Capture the cell that displays the provided text and extract its (X, Y) central coordinate. 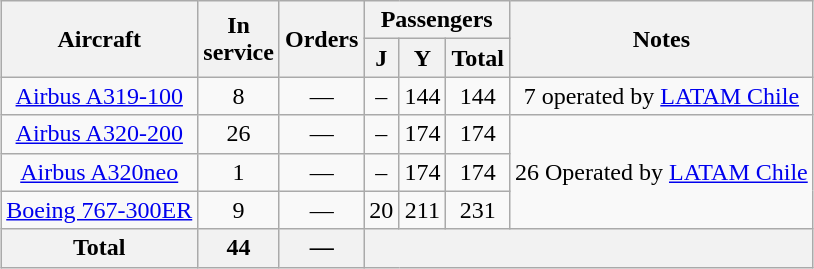
Airbus A320neo (100, 172)
J (382, 58)
7 operated by LATAM Chile (661, 96)
Aircraft (100, 39)
Y (422, 58)
Notes (661, 39)
9 (239, 210)
1 (239, 172)
231 (478, 210)
Boeing 767-300ER (100, 210)
Passengers (437, 20)
20 (382, 210)
44 (239, 248)
8 (239, 96)
Airbus A319-100 (100, 96)
Orders (321, 39)
Airbus A320-200 (100, 134)
26 (239, 134)
26 Operated by LATAM Chile (661, 172)
In service (239, 39)
211 (422, 210)
